Return (x, y) of the center of cell containing provided text 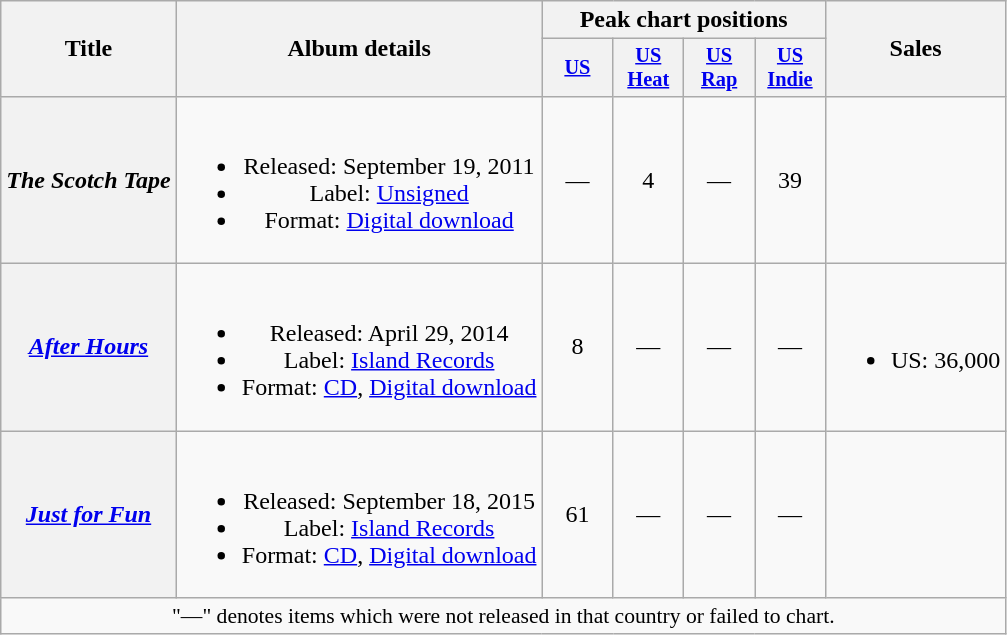
The Scotch Tape (89, 180)
Released: September 19, 2011Label: UnsignedFormat: Digital download (359, 180)
Released: April 29, 2014Label: Island RecordsFormat: CD, Digital download (359, 348)
Released: September 18, 2015Label: Island RecordsFormat: CD, Digital download (359, 514)
4 (648, 180)
Album details (359, 49)
8 (578, 348)
Sales (915, 49)
Title (89, 49)
Peak chart positions (684, 20)
US: 36,000 (915, 348)
USRap (720, 68)
"—" denotes items which were not released in that country or failed to chart. (504, 616)
US (578, 68)
After Hours (89, 348)
USHeat (648, 68)
61 (578, 514)
USIndie (790, 68)
39 (790, 180)
Just for Fun (89, 514)
